Pinpoint the cell where the given text exists, returning its [X, Y] midpoint coordinate. 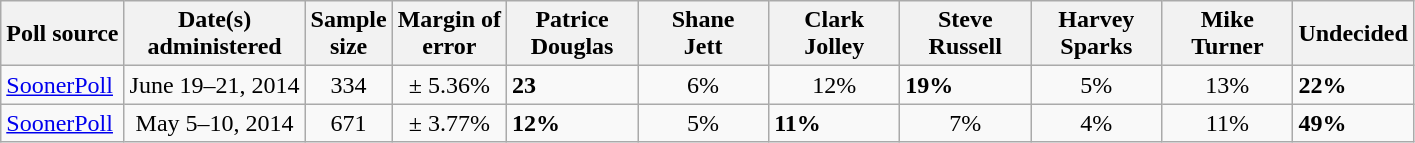
PatriceDouglas [572, 34]
49% [1353, 123]
Undecided [1353, 34]
Samplesize [348, 34]
HarveySparks [1096, 34]
May 5–10, 2014 [214, 123]
ShaneJett [704, 34]
± 3.77% [449, 123]
19% [966, 85]
6% [704, 85]
SteveRussell [966, 34]
22% [1353, 85]
4% [1096, 123]
334 [348, 85]
Date(s)administered [214, 34]
MikeTurner [1228, 34]
Poll source [62, 34]
23 [572, 85]
ClarkJolley [834, 34]
Margin oferror [449, 34]
± 5.36% [449, 85]
671 [348, 123]
13% [1228, 85]
June 19–21, 2014 [214, 85]
7% [966, 123]
